Pinpoint the cell where the given text exists, returning its (X, Y) midpoint coordinate. 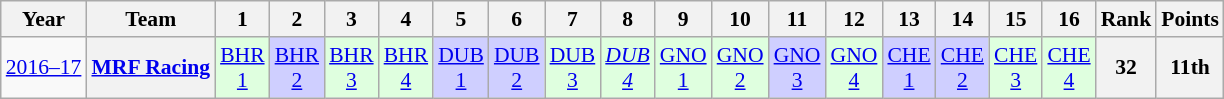
BHR4 (406, 68)
Team (150, 19)
BHR3 (352, 68)
Rank (1126, 19)
DUB1 (461, 68)
CHE1 (908, 68)
4 (406, 19)
2 (298, 19)
GNO2 (740, 68)
GNO1 (684, 68)
DUB3 (573, 68)
8 (627, 19)
1 (242, 19)
9 (684, 19)
6 (517, 19)
GNO3 (798, 68)
CHE4 (1068, 68)
14 (962, 19)
7 (573, 19)
5 (461, 19)
16 (1068, 19)
DUB2 (517, 68)
CHE3 (1016, 68)
13 (908, 19)
15 (1016, 19)
Points (1190, 19)
3 (352, 19)
MRF Racing (150, 68)
BHR1 (242, 68)
BHR2 (298, 68)
10 (740, 19)
12 (854, 19)
CHE2 (962, 68)
32 (1126, 68)
2016–17 (44, 68)
11th (1190, 68)
DUB4 (627, 68)
Year (44, 19)
11 (798, 19)
GNO4 (854, 68)
